Identify which cell holds the provided text, then report its (x, y) central coordinate. 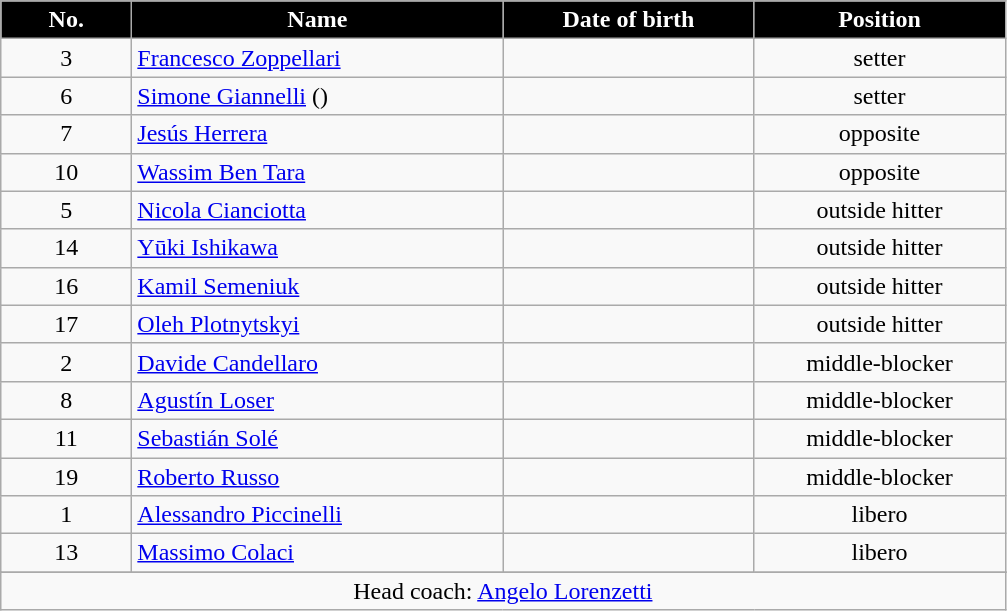
2 (66, 362)
Head coach: Angelo Lorenzetti (503, 591)
Sebastián Solé (318, 438)
8 (66, 400)
17 (66, 324)
Name (318, 20)
Position (880, 20)
Oleh Plotnytskyi (318, 324)
Alessandro Piccinelli (318, 515)
Roberto Russo (318, 477)
1 (66, 515)
Agustín Loser (318, 400)
6 (66, 96)
Nicola Cianciotta (318, 210)
3 (66, 58)
Francesco Zoppellari (318, 58)
No. (66, 20)
Davide Candellaro (318, 362)
5 (66, 210)
11 (66, 438)
Massimo Colaci (318, 553)
Jesús Herrera (318, 134)
19 (66, 477)
Yūki Ishikawa (318, 248)
7 (66, 134)
Wassim Ben Tara (318, 172)
10 (66, 172)
16 (66, 286)
14 (66, 248)
13 (66, 553)
Simone Giannelli () (318, 96)
Kamil Semeniuk (318, 286)
Date of birth (628, 20)
